Search for the cell housing the specified text and yield its (X, Y) center coordinate. 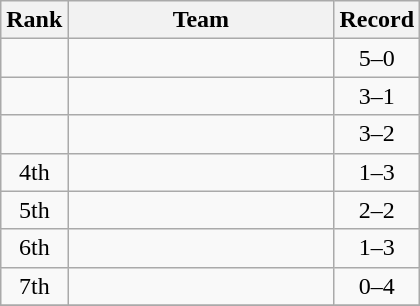
3–2 (377, 134)
2–2 (377, 210)
4th (34, 172)
5–0 (377, 58)
6th (34, 248)
Team (201, 20)
Rank (34, 20)
5th (34, 210)
3–1 (377, 96)
Record (377, 20)
0–4 (377, 286)
7th (34, 286)
